Identify which cell holds the provided text, then report its [X, Y] central coordinate. 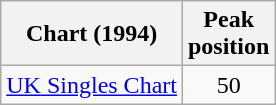
Chart (1994) [92, 34]
Peakposition [228, 34]
50 [228, 85]
UK Singles Chart [92, 85]
